Determine the [x, y] coordinate at the center of the cell enclosing the given text.  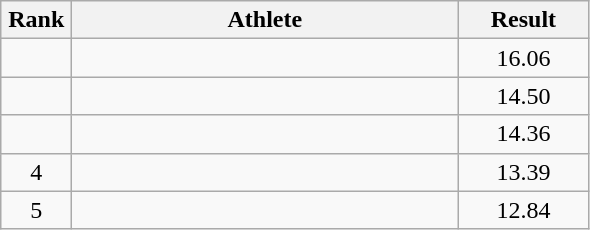
Rank [36, 20]
5 [36, 210]
14.50 [524, 96]
Athlete [265, 20]
13.39 [524, 172]
Result [524, 20]
4 [36, 172]
16.06 [524, 58]
14.36 [524, 134]
12.84 [524, 210]
